Determine the [X, Y] coordinate at the center of the cell enclosing the given text.  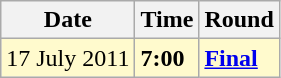
7:00 [167, 58]
17 July 2011 [68, 58]
Date [68, 20]
Round [239, 20]
Final [239, 58]
Time [167, 20]
